Provide the (x, y) coordinate of the cell's center where the given text is located.  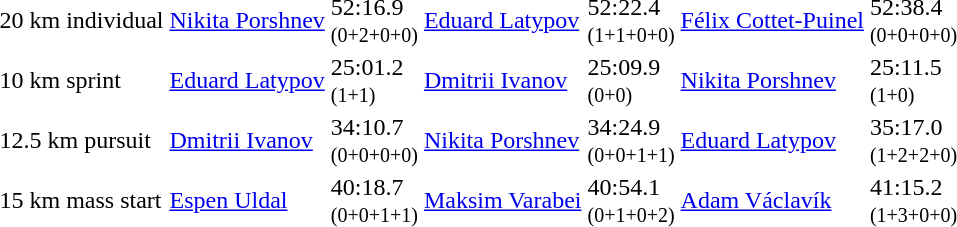
25:09.9(0+0) (631, 80)
34:10.7(0+0+0+0) (374, 140)
34:24.9(0+0+1+1) (631, 140)
25:01.2(1+1) (374, 80)
